Determine the [x, y] coordinate at the center of the cell enclosing the given text.  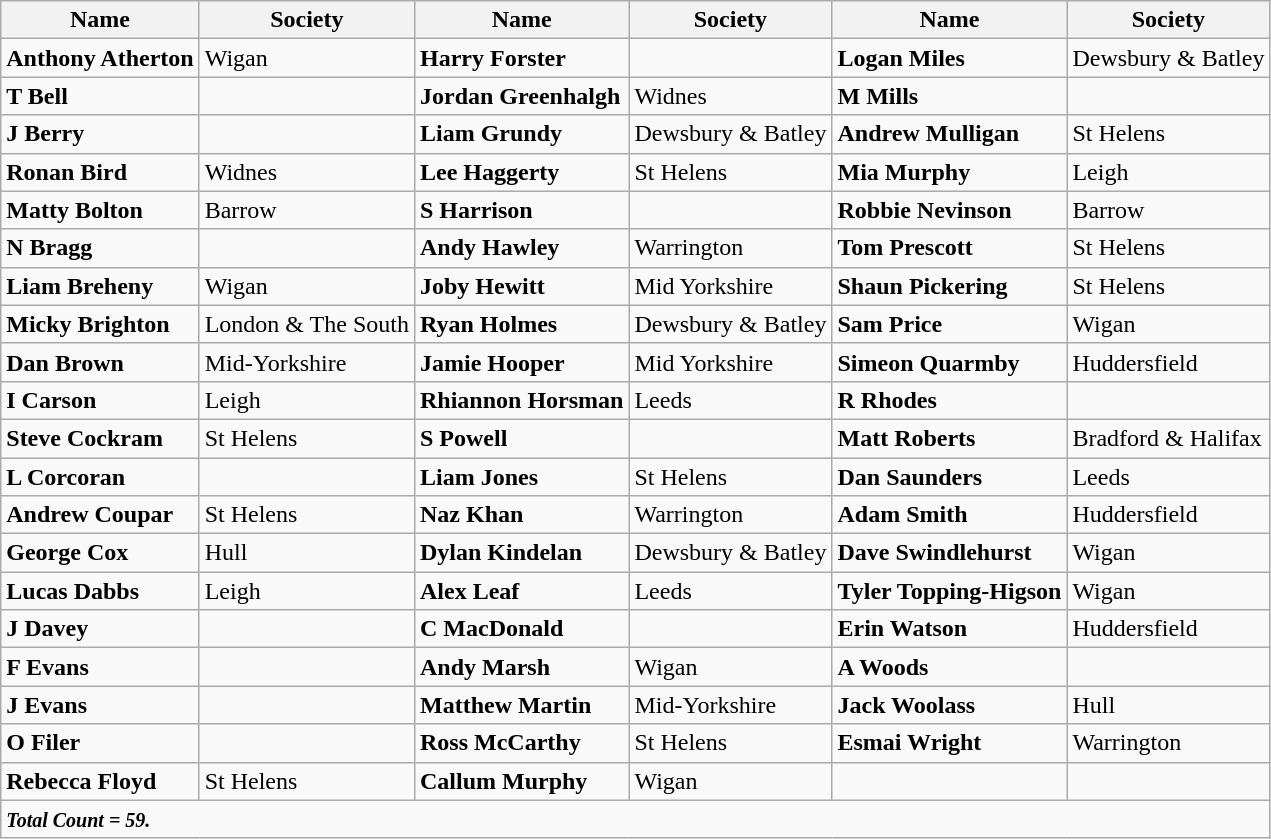
Micky Brighton [100, 324]
Liam Grundy [521, 134]
Matthew Martin [521, 705]
Tyler Topping-Higson [950, 591]
Mia Murphy [950, 172]
A Woods [950, 667]
Naz Khan [521, 515]
Joby Hewitt [521, 286]
Jamie Hooper [521, 362]
Shaun Pickering [950, 286]
Harry Forster [521, 58]
Andrew Coupar [100, 515]
Tom Prescott [950, 248]
Anthony Atherton [100, 58]
Total Count = 59. [636, 819]
Logan Miles [950, 58]
Simeon Quarmby [950, 362]
I Carson [100, 400]
J Berry [100, 134]
Dylan Kindelan [521, 553]
J Evans [100, 705]
F Evans [100, 667]
Robbie Nevinson [950, 210]
J Davey [100, 629]
Dave Swindlehurst [950, 553]
Rhiannon Horsman [521, 400]
George Cox [100, 553]
Dan Brown [100, 362]
Erin Watson [950, 629]
Esmai Wright [950, 743]
T Bell [100, 96]
R Rhodes [950, 400]
Andy Marsh [521, 667]
Lucas Dabbs [100, 591]
Ronan Bird [100, 172]
Matty Bolton [100, 210]
Andrew Mulligan [950, 134]
Liam Jones [521, 477]
Adam Smith [950, 515]
M Mills [950, 96]
Bradford & Halifax [1168, 438]
Dan Saunders [950, 477]
Matt Roberts [950, 438]
Jordan Greenhalgh [521, 96]
Jack Woolass [950, 705]
Sam Price [950, 324]
Andy Hawley [521, 248]
Callum Murphy [521, 781]
O Filer [100, 743]
Rebecca Floyd [100, 781]
L Corcoran [100, 477]
London & The South [306, 324]
S Harrison [521, 210]
Steve Cockram [100, 438]
Ryan Holmes [521, 324]
Alex Leaf [521, 591]
Lee Haggerty [521, 172]
Ross McCarthy [521, 743]
S Powell [521, 438]
N Bragg [100, 248]
Liam Breheny [100, 286]
C MacDonald [521, 629]
